Scan for the cell matching the given text and deliver its (X, Y) coordinate at center. 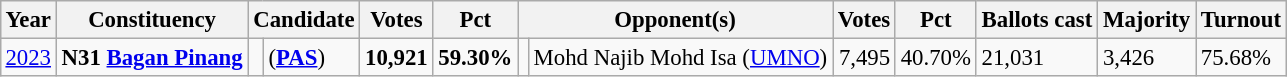
3,426 (1147, 57)
40.70% (936, 57)
7,495 (864, 57)
Mohd Najib Mohd Isa (UMNO) (680, 57)
75.68% (1242, 57)
(PAS) (312, 57)
Ballots cast (1036, 20)
21,031 (1036, 57)
Year (28, 20)
Opponent(s) (676, 20)
2023 (28, 57)
N31 Bagan Pinang (152, 57)
59.30% (476, 57)
Candidate (304, 20)
Majority (1147, 20)
10,921 (396, 57)
Constituency (152, 20)
Turnout (1242, 20)
